Identify which cell holds the provided text, then report its [X, Y] central coordinate. 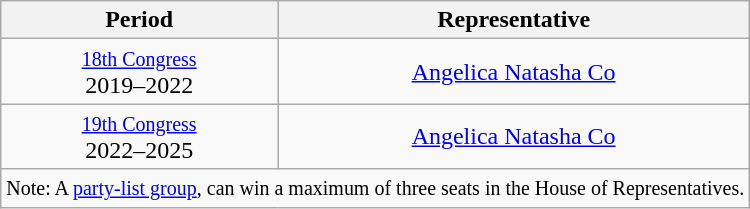
Period [140, 20]
Note: A party-list group, can win a maximum of three seats in the House of Representatives. [376, 188]
18th Congress2019–2022 [140, 72]
19th Congress2022–2025 [140, 136]
Representative [514, 20]
